Scan for the cell matching the given text and deliver its [X, Y] coordinate at center. 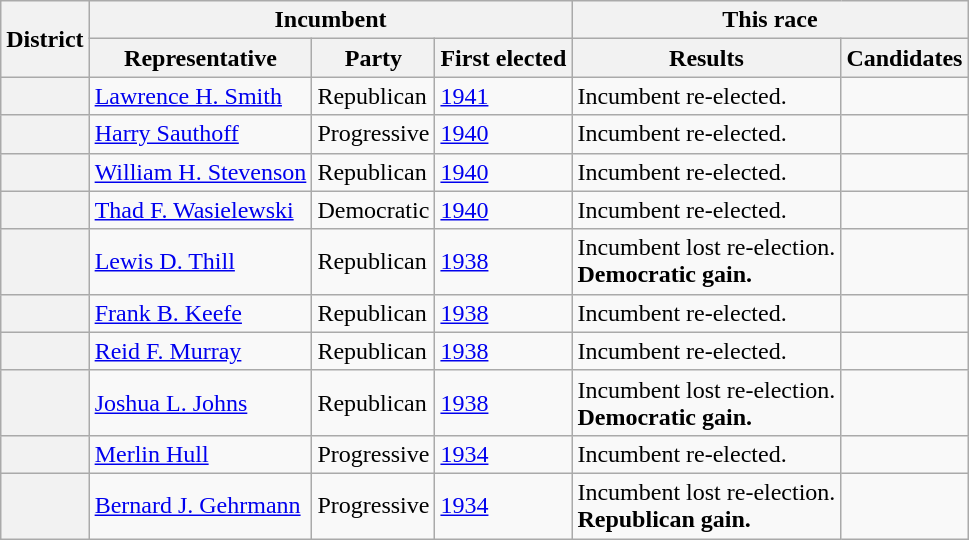
Lawrence H. Smith [200, 96]
Frank B. Keefe [200, 313]
Results [706, 58]
Incumbent [330, 20]
Joshua L. Johns [200, 402]
Representative [200, 58]
Lewis D. Thill [200, 262]
Party [374, 58]
Reid F. Murray [200, 351]
This race [770, 20]
1941 [504, 96]
District [45, 39]
Incumbent lost re-election.Republican gain. [706, 506]
Candidates [904, 58]
William H. Stevenson [200, 172]
Merlin Hull [200, 454]
Harry Sauthoff [200, 134]
Bernard J. Gehrmann [200, 506]
Democratic [374, 210]
Thad F. Wasielewski [200, 210]
First elected [504, 58]
